Pinpoint the cell where the given text exists, returning its [x, y] midpoint coordinate. 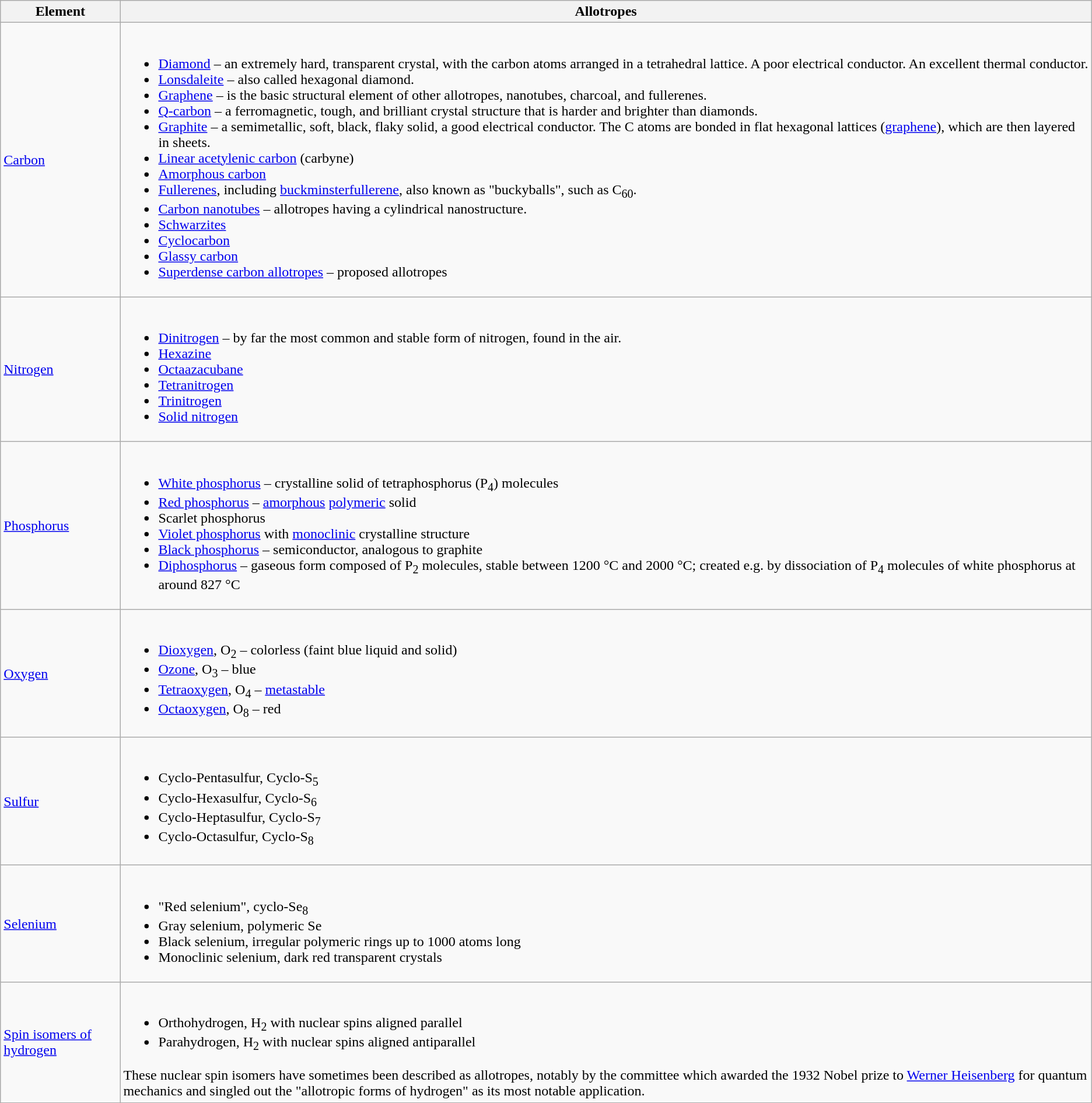
Phosphorus [61, 526]
Spin isomers of hydrogen [61, 1043]
Dinitrogen – by far the most common and stable form of nitrogen, found in the air.HexazineOctaazacubaneTetranitrogenTrinitrogenSolid nitrogen [605, 369]
Sulfur [61, 801]
Carbon [61, 160]
Selenium [61, 923]
Element [61, 12]
Allotropes [605, 12]
Cyclo-Pentasulfur, Cyclo-S5Cyclo-Hexasulfur, Cyclo-S6Cyclo-Heptasulfur, Cyclo-S7Cyclo-Octasulfur, Cyclo-S8 [605, 801]
Dioxygen, O2 – colorless (faint blue liquid and solid)Ozone, O3 – blueTetraoxygen, O4 – metastableOctaoxygen, O8 – red [605, 673]
Nitrogen [61, 369]
Oxygen [61, 673]
